Search for the cell housing the specified text and yield its [X, Y] center coordinate. 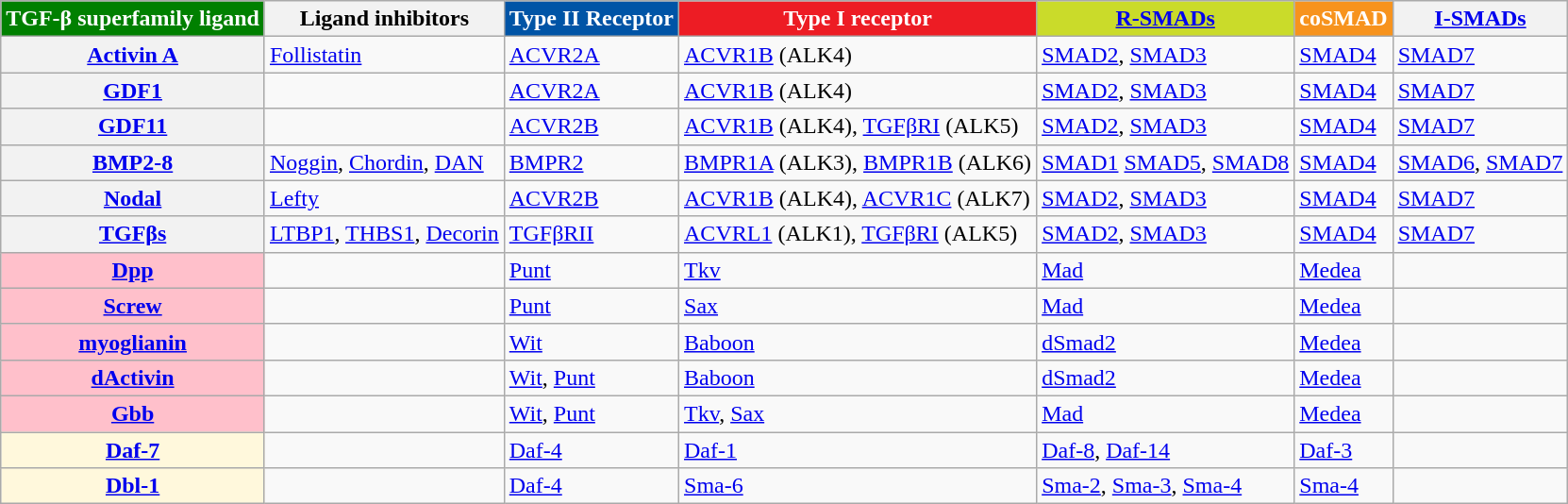
Dpp [133, 270]
I-SMADs [1480, 19]
myoglianin [133, 342]
Sma-2, Sma-3, Sma-4 [1166, 486]
Sax [859, 306]
Dbl-1 [133, 486]
Tkv [859, 270]
Activin A [133, 55]
Follistatin [384, 55]
Ligand inhibitors [384, 19]
SMAD6, SMAD7 [1480, 162]
ACVR1B (ALK4), ACVR1C (ALK7) [859, 198]
ACVR1B (ALK4), TGFβRI (ALK5) [859, 126]
Daf-1 [859, 450]
Type I receptor [859, 19]
Type II Receptor [591, 19]
BMPR1A (ALK3), BMPR1B (ALK6) [859, 162]
GDF1 [133, 91]
Gbb [133, 413]
TGF-β superfamily ligand [133, 19]
LTBP1, THBS1, Decorin [384, 234]
coSMAD [1343, 19]
dActivin [133, 378]
GDF11 [133, 126]
Sma-6 [859, 486]
TGFβs [133, 234]
R-SMADs [1166, 19]
BMP2-8 [133, 162]
Sma-4 [1343, 486]
Daf-7 [133, 450]
Screw [133, 306]
ACVRL1 (ALK1), TGFβRI (ALK5) [859, 234]
Noggin, Chordin, DAN [384, 162]
Daf-3 [1343, 450]
TGFβRII [591, 234]
Tkv, Sax [859, 413]
Wit [591, 342]
Daf-8, Daf-14 [1166, 450]
BMPR2 [591, 162]
SMAD1 SMAD5, SMAD8 [1166, 162]
Lefty [384, 198]
Nodal [133, 198]
